Locate the cell with the specified text and output its [X, Y] center coordinate. 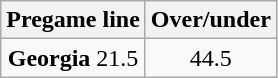
44.5 [210, 58]
Pregame line [74, 20]
Over/under [210, 20]
Georgia 21.5 [74, 58]
